From the cell containing the given text, extract its center point as (x, y) coordinate. 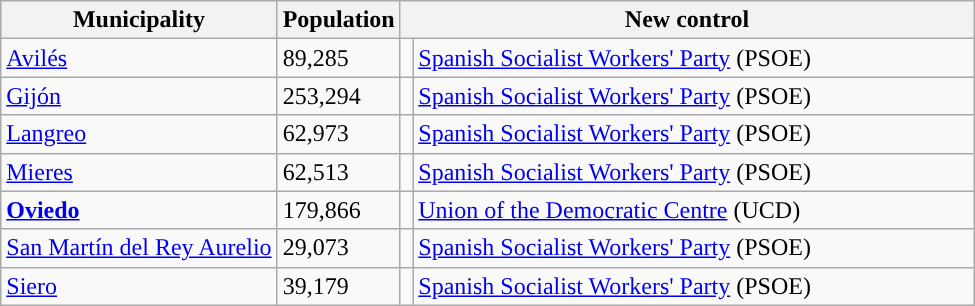
253,294 (338, 96)
Langreo (139, 134)
39,179 (338, 286)
89,285 (338, 58)
Avilés (139, 58)
San Martín del Rey Aurelio (139, 248)
29,073 (338, 248)
Mieres (139, 172)
Siero (139, 286)
179,866 (338, 210)
Gijón (139, 96)
Population (338, 20)
62,973 (338, 134)
Municipality (139, 20)
Union of the Democratic Centre (UCD) (694, 210)
62,513 (338, 172)
New control (687, 20)
Oviedo (139, 210)
